Determine the (x, y) coordinate at the center of the cell enclosing the given text.  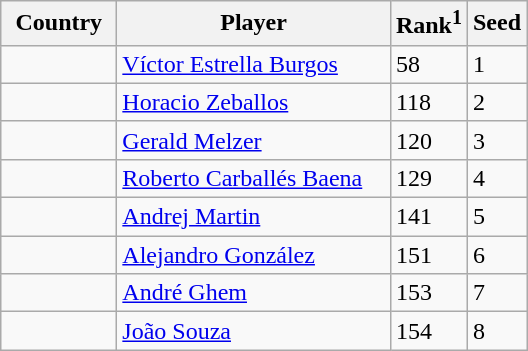
Seed (496, 24)
Player (254, 24)
8 (496, 331)
3 (496, 140)
Roberto Carballés Baena (254, 178)
120 (428, 140)
153 (428, 293)
58 (428, 64)
Gerald Melzer (254, 140)
André Ghem (254, 293)
Country (59, 24)
João Souza (254, 331)
4 (496, 178)
Andrej Martin (254, 217)
141 (428, 217)
6 (496, 255)
Horacio Zeballos (254, 102)
118 (428, 102)
2 (496, 102)
Alejandro González (254, 255)
154 (428, 331)
129 (428, 178)
5 (496, 217)
Rank1 (428, 24)
151 (428, 255)
1 (496, 64)
Víctor Estrella Burgos (254, 64)
7 (496, 293)
